Detect which cell encompasses the target text, then output its [x, y] center coordinate. 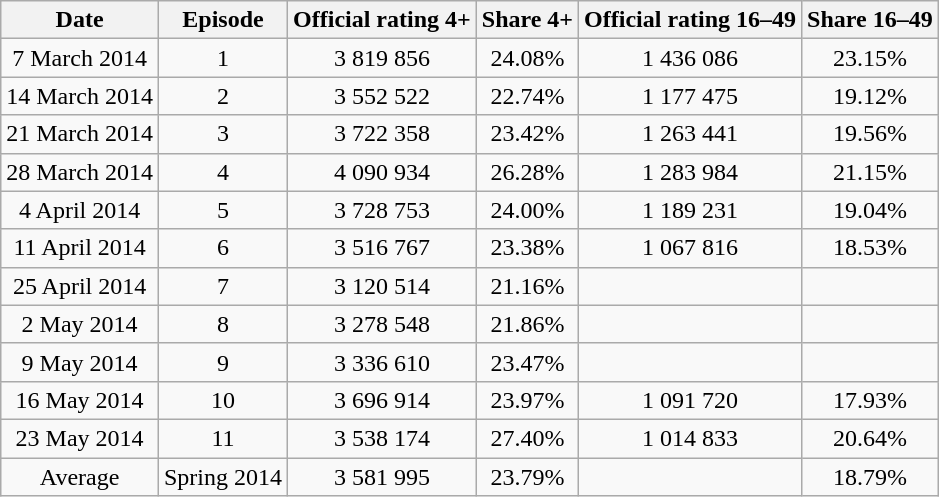
21 March 2014 [80, 134]
1 283 984 [690, 172]
23.42% [527, 134]
3 336 610 [382, 362]
21.15% [870, 172]
9 [222, 362]
Share 4+ [527, 20]
10 [222, 400]
3 [222, 134]
2 [222, 96]
22.74% [527, 96]
24.00% [527, 210]
1 436 086 [690, 58]
4 090 934 [382, 172]
3 538 174 [382, 438]
23.15% [870, 58]
23.97% [527, 400]
24.08% [527, 58]
3 728 753 [382, 210]
1 263 441 [690, 134]
19.56% [870, 134]
26.28% [527, 172]
3 722 358 [382, 134]
27.40% [527, 438]
1 [222, 58]
1 177 475 [690, 96]
3 696 914 [382, 400]
18.53% [870, 248]
23.38% [527, 248]
11 April 2014 [80, 248]
8 [222, 324]
16 May 2014 [80, 400]
1 189 231 [690, 210]
6 [222, 248]
1 091 720 [690, 400]
3 581 995 [382, 477]
19.12% [870, 96]
Share 16–49 [870, 20]
19.04% [870, 210]
3 278 548 [382, 324]
3 120 514 [382, 286]
4 April 2014 [80, 210]
28 March 2014 [80, 172]
Spring 2014 [222, 477]
1 067 816 [690, 248]
25 April 2014 [80, 286]
Episode [222, 20]
Average [80, 477]
Date [80, 20]
5 [222, 210]
3 516 767 [382, 248]
17.93% [870, 400]
3 819 856 [382, 58]
3 552 522 [382, 96]
23.79% [527, 477]
18.79% [870, 477]
Official rating 16–49 [690, 20]
9 May 2014 [80, 362]
21.86% [527, 324]
Official rating 4+ [382, 20]
21.16% [527, 286]
14 March 2014 [80, 96]
7 March 2014 [80, 58]
4 [222, 172]
7 [222, 286]
1 014 833 [690, 438]
23.47% [527, 362]
20.64% [870, 438]
23 May 2014 [80, 438]
2 May 2014 [80, 324]
11 [222, 438]
